For the text-containing cell, return its midpoint in (x, y) coordinate format. 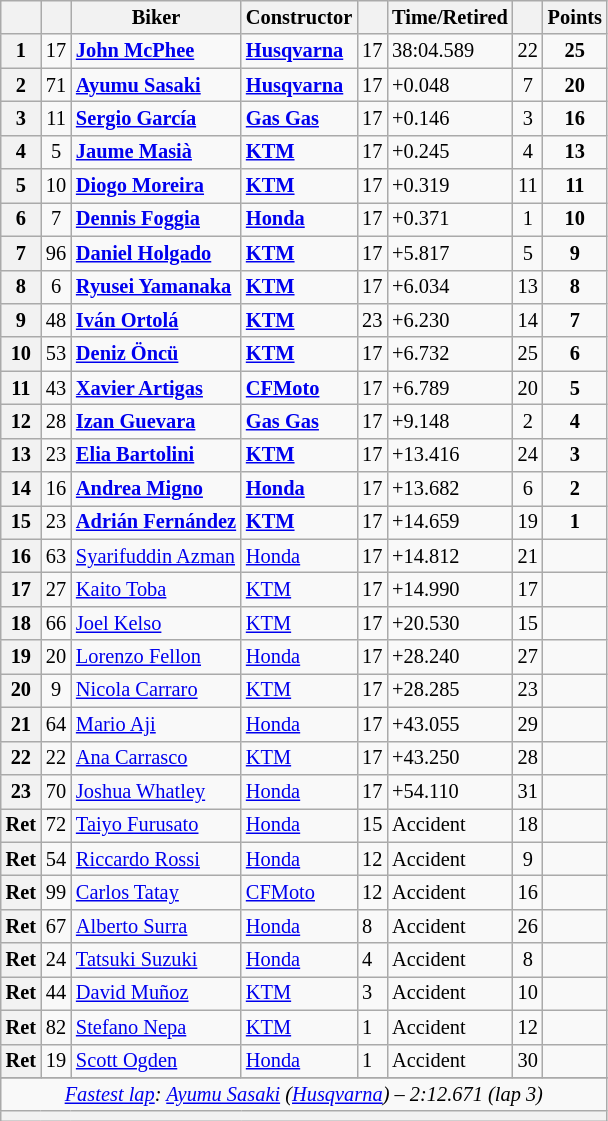
Deniz Öncü (156, 354)
29 (528, 724)
David Muñoz (156, 993)
Izan Guevara (156, 421)
+0.319 (450, 186)
Sergio García (156, 118)
72 (56, 825)
Jaume Masià (156, 152)
Ayumu Sasaki (156, 85)
96 (56, 253)
Joel Kelso (156, 623)
+14.812 (450, 556)
Dennis Foggia (156, 219)
48 (56, 320)
+0.146 (450, 118)
67 (56, 926)
Adrián Fernández (156, 522)
Riccardo Rossi (156, 859)
+14.990 (450, 589)
Syarifuddin Azman (156, 556)
Points (575, 17)
Kaito Toba (156, 589)
31 (528, 791)
Carlos Tatay (156, 892)
66 (56, 623)
Ana Carrasco (156, 758)
Andrea Migno (156, 489)
Constructor (299, 17)
Lorenzo Fellon (156, 657)
63 (56, 556)
Tatsuki Suzuki (156, 960)
Iván Ortolá (156, 320)
43 (56, 388)
+5.817 (450, 253)
+6.732 (450, 354)
+6.034 (450, 287)
+6.789 (450, 388)
26 (528, 926)
Xavier Artigas (156, 388)
+0.048 (450, 85)
+14.659 (450, 522)
Joshua Whatley (156, 791)
+43.055 (450, 724)
38:04.589 (450, 51)
82 (56, 1027)
70 (56, 791)
30 (528, 1061)
+9.148 (450, 421)
99 (56, 892)
John McPhee (156, 51)
Ryusei Yamanaka (156, 287)
+13.682 (450, 489)
54 (56, 859)
Elia Bartolini (156, 455)
Alberto Surra (156, 926)
Time/Retired (450, 17)
Mario Aji (156, 724)
+43.250 (450, 758)
Fastest lap: Ayumu Sasaki (Husqvarna) – 2:12.671 (lap 3) (304, 1094)
64 (56, 724)
Taiyo Furusato (156, 825)
+54.110 (450, 791)
Daniel Holgado (156, 253)
Scott Ogden (156, 1061)
+28.240 (450, 657)
53 (56, 354)
Biker (156, 17)
Stefano Nepa (156, 1027)
+13.416 (450, 455)
+6.230 (450, 320)
Nicola Carraro (156, 690)
+28.285 (450, 690)
44 (56, 993)
+0.371 (450, 219)
Diogo Moreira (156, 186)
+0.245 (450, 152)
+20.530 (450, 623)
71 (56, 85)
